Determine the [X, Y] coordinate at the center of the cell enclosing the given text.  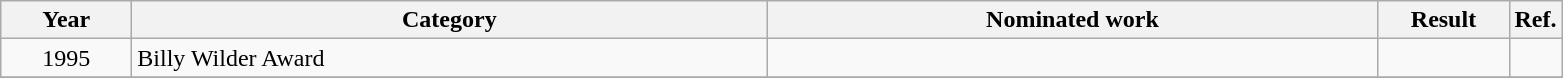
Nominated work [1072, 20]
1995 [66, 58]
Year [66, 20]
Result [1444, 20]
Category [450, 20]
Billy Wilder Award [450, 58]
Ref. [1536, 20]
